Pinpoint the cell where the given text exists, returning its (X, Y) midpoint coordinate. 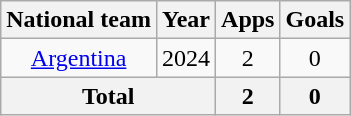
2024 (186, 58)
National team (79, 20)
Year (186, 20)
Total (108, 96)
Goals (315, 20)
Apps (248, 20)
Argentina (79, 58)
